For the text-containing cell, return its midpoint in [X, Y] coordinate format. 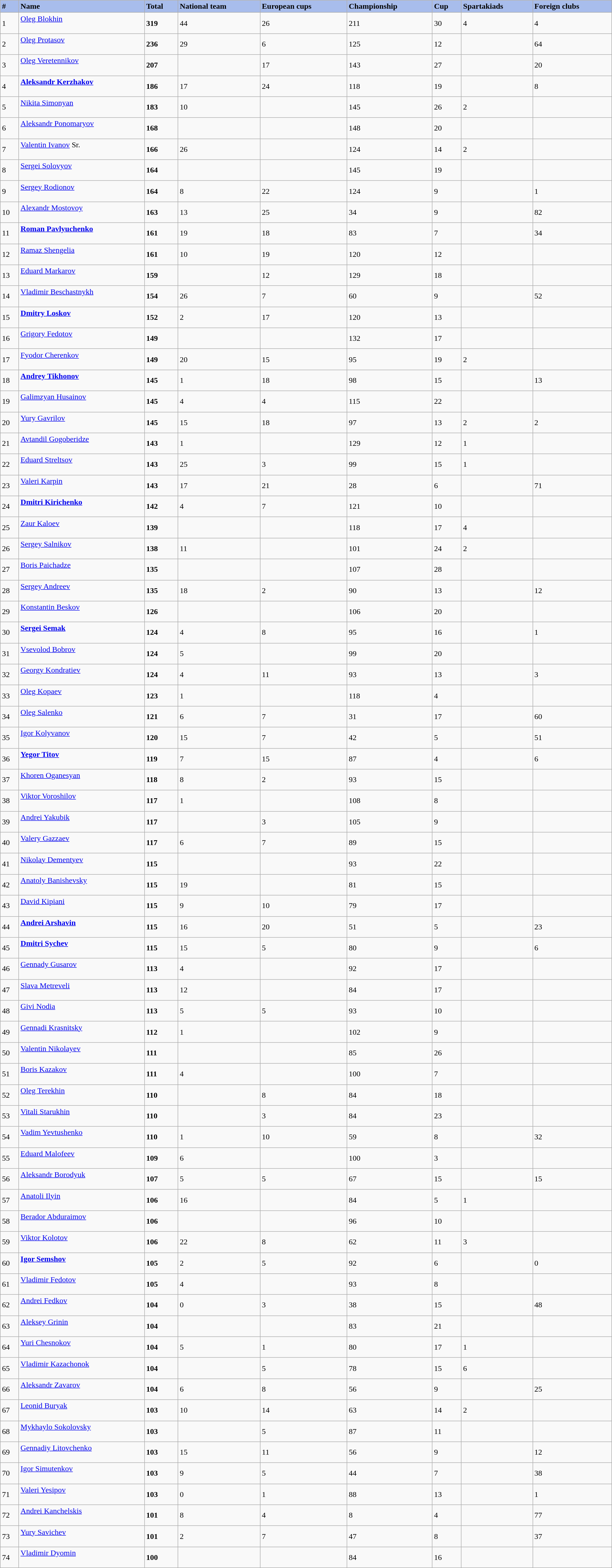
Gennadi Krasnitsky [81, 1032]
Khoren Oganesyan [81, 780]
97 [390, 423]
Cup [447, 6]
89 [390, 842]
Yury Gavrilov [81, 423]
65 [10, 1368]
Nikita Simonyan [81, 107]
Slava Metreveli [81, 990]
168 [161, 128]
33 [10, 696]
Name [81, 6]
Championship [390, 6]
Anatoli Ilyin [81, 1200]
Spartakiads [497, 6]
Alexandr Mostovoy [81, 212]
88 [390, 1494]
Roman Pavlyuchenko [81, 233]
Valeri Yesipov [81, 1494]
36 [10, 758]
57 [10, 1200]
Ramaz Shengelia [81, 254]
166 [161, 149]
66 [10, 1389]
Mykhaylo Sokolovsky [81, 1431]
Andrei Kanchelskis [81, 1515]
# [10, 6]
163 [161, 212]
Valentin Nikolayev [81, 1053]
54 [10, 1137]
Andrey Tikhonov [81, 381]
Viktor Voroshilov [81, 800]
79 [390, 906]
Andrei Arshavin [81, 926]
Vladimir Fedotov [81, 1284]
108 [390, 800]
Vladimir Beschastnykh [81, 297]
Valentin Ivanov Sr. [81, 149]
Zaur Kaloev [81, 527]
Aleksey Grinin [81, 1326]
Eduard Malofeev [81, 1158]
142 [161, 507]
Gennady Gusarov [81, 969]
73 [10, 1536]
Igor Simutenkov [81, 1473]
40 [10, 842]
Oleg Salenko [81, 716]
Givi Nodia [81, 1011]
49 [10, 1032]
236 [161, 44]
Igor Semshov [81, 1263]
Eduard Streltsov [81, 465]
90 [390, 591]
Eduard Markarov [81, 275]
61 [10, 1284]
Valery Gazzaev [81, 842]
Andrei Yakubik [81, 822]
Sergey Rodionov [81, 191]
Valeri Karpin [81, 485]
82 [572, 212]
Yuri Chesnokov [81, 1347]
Avtandil Gogoberidze [81, 443]
Grigory Fedotov [81, 339]
Yury Savichev [81, 1536]
Leonid Buryak [81, 1410]
78 [390, 1368]
Dmitry Loskov [81, 317]
207 [161, 65]
138 [161, 549]
96 [390, 1221]
112 [161, 1032]
Vladimir Kazachonok [81, 1368]
Boris Paichadze [81, 569]
69 [10, 1452]
102 [390, 1032]
41 [10, 864]
Aleksandr Borodyuk [81, 1179]
Sergey Andreev [81, 591]
Sergey Salnikov [81, 549]
53 [10, 1116]
Vitali Starukhin [81, 1116]
Foreign clubs [572, 6]
Aleksandr Ponomaryov [81, 128]
Sergei Semak [81, 632]
Igor Kolyvanov [81, 738]
81 [390, 884]
50 [10, 1053]
Dmitri Kirichenko [81, 507]
Aleksandr Zavarov [81, 1389]
Yegor Titov [81, 758]
55 [10, 1158]
123 [161, 696]
186 [161, 86]
Oleg Kopaev [81, 696]
Sergei Solovyov [81, 170]
Aleksandr Kerzhakov [81, 86]
Total [161, 6]
European cups [303, 6]
125 [390, 44]
152 [161, 317]
139 [161, 527]
David Kipiani [81, 906]
109 [161, 1158]
70 [10, 1473]
Georgy Kondratiev [81, 674]
45 [10, 948]
126 [161, 612]
Vadim Yevtushenko [81, 1137]
Dmitri Sychev [81, 948]
58 [10, 1221]
Galimzyan Husainov [81, 401]
68 [10, 1431]
Boris Kazakov [81, 1074]
46 [10, 969]
85 [390, 1053]
39 [10, 822]
43 [10, 906]
Nikolay Dementyev [81, 864]
319 [161, 23]
Vsevolod Bobrov [81, 654]
72 [10, 1515]
74 [10, 1557]
Fyodor Cherenkov [81, 359]
Konstantin Beskov [81, 612]
148 [390, 128]
159 [161, 275]
Oleg Veretennikov [81, 65]
Anatoly Banishevsky [81, 884]
Andrei Fedkov [81, 1305]
Oleg Blokhin [81, 23]
77 [572, 1515]
98 [390, 381]
Oleg Protasov [81, 44]
Oleg Terekhin [81, 1095]
132 [390, 339]
Viktor Kolotov [81, 1242]
35 [10, 738]
154 [161, 297]
211 [390, 23]
183 [161, 107]
Vladimir Dyomin [81, 1557]
National team [219, 6]
Gennadiy Litovchenko [81, 1452]
119 [161, 758]
Berador Abduraimov [81, 1221]
